Return [x, y] of the center of cell containing provided text 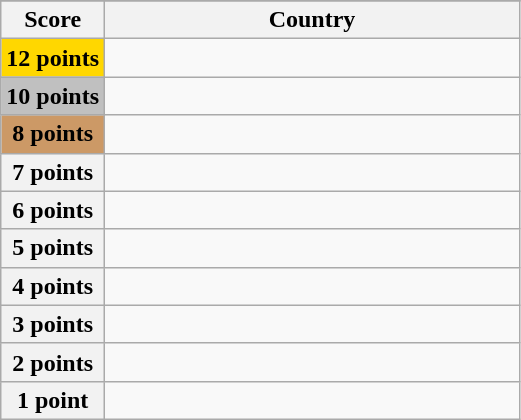
8 points [53, 134]
2 points [53, 362]
10 points [53, 96]
Score [53, 20]
7 points [53, 172]
5 points [53, 248]
12 points [53, 58]
1 point [53, 400]
4 points [53, 286]
3 points [53, 324]
6 points [53, 210]
Country [312, 20]
